Determine the [x, y] coordinate at the center of the cell enclosing the given text.  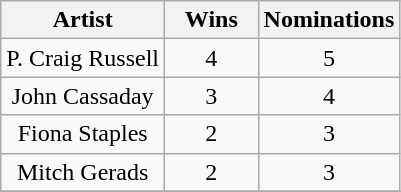
Fiona Staples [83, 134]
Artist [83, 20]
Wins [212, 20]
5 [329, 58]
P. Craig Russell [83, 58]
Mitch Gerads [83, 172]
Nominations [329, 20]
John Cassaday [83, 96]
